For the text-containing cell, return its midpoint in [X, Y] coordinate format. 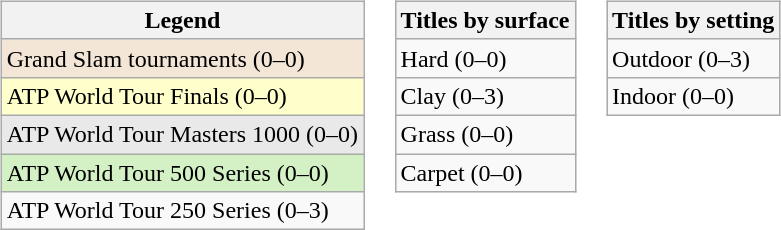
Grand Slam tournaments (0–0) [182, 58]
ATP World Tour 500 Series (0–0) [182, 173]
Grass (0–0) [485, 134]
Hard (0–0) [485, 58]
ATP World Tour Masters 1000 (0–0) [182, 134]
ATP World Tour Finals (0–0) [182, 96]
Titles by surface [485, 20]
Clay (0–3) [485, 96]
ATP World Tour 250 Series (0–3) [182, 211]
Indoor (0–0) [694, 96]
Legend [182, 20]
Outdoor (0–3) [694, 58]
Carpet (0–0) [485, 173]
Titles by setting [694, 20]
